Identify which cell holds the provided text, then report its [x, y] central coordinate. 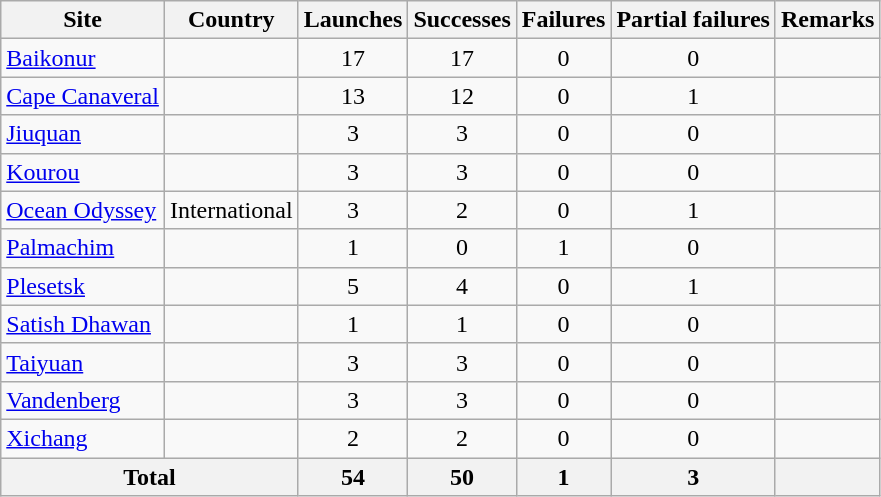
13 [353, 96]
International [231, 210]
12 [462, 96]
Jiuquan [83, 134]
Baikonur [83, 58]
Cape Canaveral [83, 96]
Plesetsk [83, 286]
Taiyuan [83, 362]
Country [231, 20]
Vandenberg [83, 400]
Failures [564, 20]
54 [353, 477]
Site [83, 20]
4 [462, 286]
Xichang [83, 438]
Partial failures [694, 20]
Kourou [83, 172]
Palmachim [83, 248]
Satish Dhawan [83, 324]
Successes [462, 20]
Launches [353, 20]
Remarks [827, 20]
5 [353, 286]
50 [462, 477]
Ocean Odyssey [83, 210]
Total [150, 477]
